Locate the cell with the specified text and output its [X, Y] center coordinate. 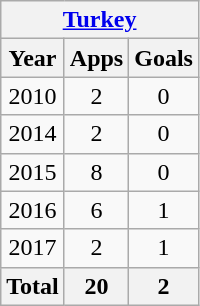
Turkey [100, 20]
2015 [33, 172]
Total [33, 286]
2017 [33, 248]
2016 [33, 210]
2014 [33, 134]
Year [33, 58]
Apps [96, 58]
6 [96, 210]
2010 [33, 96]
8 [96, 172]
Goals [164, 58]
20 [96, 286]
